Extract the [x, y] coordinate from the center of the cell holding the provided text.  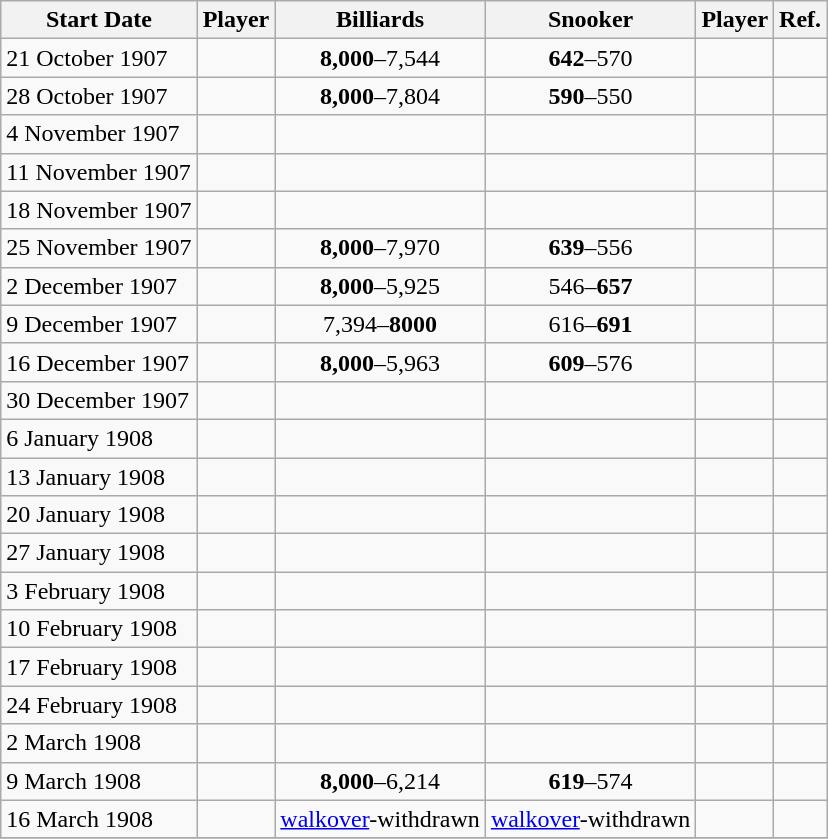
8,000–5,963 [380, 362]
Ref. [800, 20]
8,000–6,214 [380, 781]
9 March 1908 [99, 781]
8,000–7,544 [380, 58]
30 December 1907 [99, 400]
4 November 1907 [99, 134]
16 December 1907 [99, 362]
3 February 1908 [99, 591]
21 October 1907 [99, 58]
28 October 1907 [99, 96]
8,000–7,970 [380, 248]
7,394–8000 [380, 324]
2 December 1907 [99, 286]
8,000–5,925 [380, 286]
20 January 1908 [99, 515]
590–550 [590, 96]
6 January 1908 [99, 438]
609–576 [590, 362]
Start Date [99, 20]
2 March 1908 [99, 743]
13 January 1908 [99, 477]
Billiards [380, 20]
24 February 1908 [99, 705]
616–691 [590, 324]
619–574 [590, 781]
546–657 [590, 286]
18 November 1907 [99, 210]
8,000–7,804 [380, 96]
17 February 1908 [99, 667]
9 December 1907 [99, 324]
Snooker [590, 20]
25 November 1907 [99, 248]
16 March 1908 [99, 819]
27 January 1908 [99, 553]
10 February 1908 [99, 629]
639–556 [590, 248]
11 November 1907 [99, 172]
642–570 [590, 58]
